From the cell containing the given text, extract its center point as [x, y] coordinate. 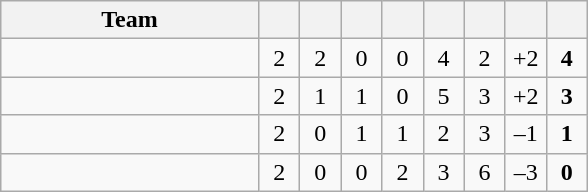
–3 [526, 172]
5 [444, 96]
–1 [526, 134]
Team [130, 20]
6 [484, 172]
